Scan for the cell matching the given text and deliver its (x, y) coordinate at center. 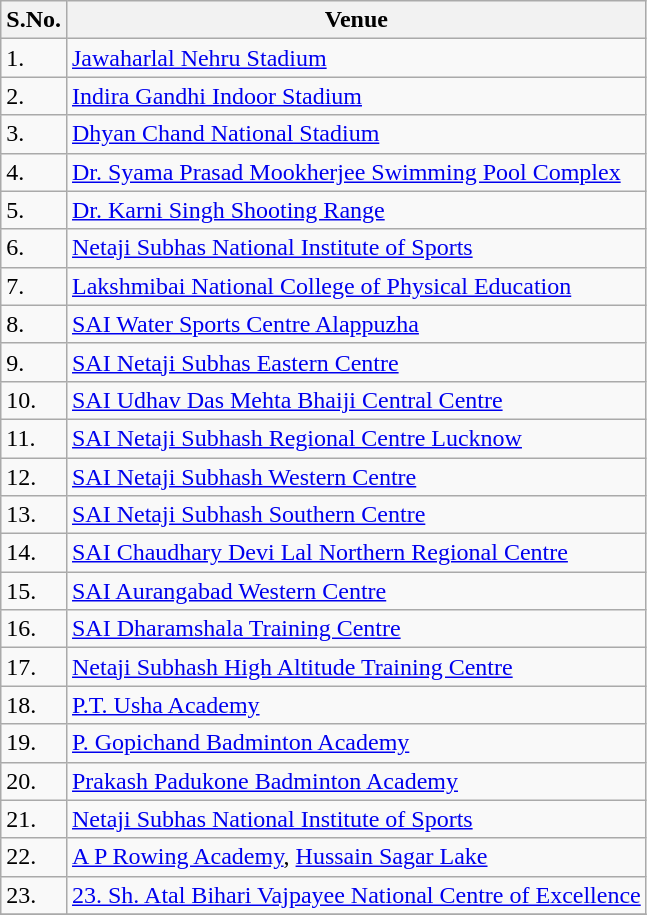
1. (34, 58)
P. Gopichand Badminton Academy (356, 743)
23. (34, 895)
A P Rowing Academy, Hussain Sagar Lake (356, 857)
SAI Udhav Das Mehta Bhaiji Central Centre (356, 400)
Lakshmibai National College of Physical Education (356, 286)
Dr. Karni Singh Shooting Range (356, 210)
SAI Dharamshala Training Centre (356, 629)
SAI Chaudhary Devi Lal Northern Regional Centre (356, 553)
SAI Netaji Subhas Eastern Centre (356, 362)
15. (34, 591)
9. (34, 362)
Indira Gandhi Indoor Stadium (356, 96)
Dhyan Chand National Stadium (356, 134)
13. (34, 515)
SAI Water Sports Centre Alappuzha (356, 324)
7. (34, 286)
17. (34, 667)
16. (34, 629)
19. (34, 743)
10. (34, 400)
Dr. Syama Prasad Mookherjee Swimming Pool Complex (356, 172)
22. (34, 857)
21. (34, 819)
S.No. (34, 20)
12. (34, 477)
3. (34, 134)
23. Sh. Atal Bihari Vajpayee National Centre of Excellence (356, 895)
11. (34, 438)
SAI Aurangabad Western Centre (356, 591)
SAI Netaji Subhash Regional Centre Lucknow (356, 438)
P.T. Usha Academy (356, 705)
SAI Netaji Subhash Southern Centre (356, 515)
Prakash Padukone Badminton Academy (356, 781)
Venue (356, 20)
20. (34, 781)
2. (34, 96)
14. (34, 553)
SAI Netaji Subhash Western Centre (356, 477)
18. (34, 705)
5. (34, 210)
Netaji Subhash High Altitude Training Centre (356, 667)
8. (34, 324)
Jawaharlal Nehru Stadium (356, 58)
6. (34, 248)
4. (34, 172)
